Scan for the cell matching the given text and deliver its [x, y] coordinate at center. 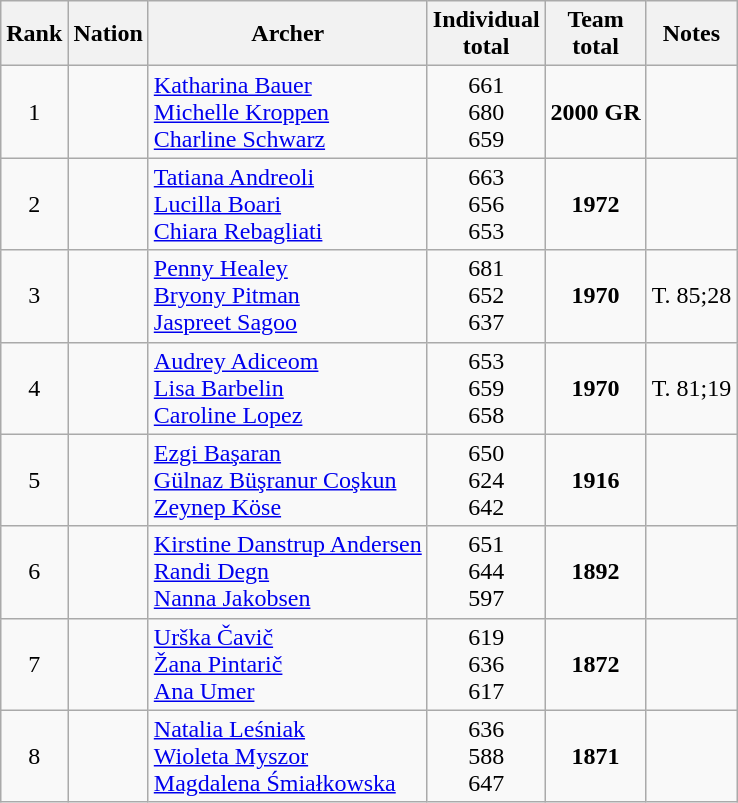
2000 GR [596, 112]
Teamtotal [596, 34]
636588647 [486, 756]
Kirstine Danstrup AndersenRandi DegnNanna Jakobsen [288, 572]
Individualtotal [486, 34]
Urška ČavičŽana PintaričAna Umer [288, 664]
Natalia LeśniakWioleta MyszorMagdalena Śmiałkowska [288, 756]
Katharina BauerMichelle KroppenCharline Schwarz [288, 112]
8 [34, 756]
Rank [34, 34]
1972 [596, 204]
7 [34, 664]
619636617 [486, 664]
Nation [108, 34]
4 [34, 388]
1892 [596, 572]
T. 85;28 [692, 296]
6 [34, 572]
T. 81;19 [692, 388]
1872 [596, 664]
2 [34, 204]
Ezgi BaşaranGülnaz Büşranur CoşkunZeynep Köse [288, 480]
663656653 [486, 204]
1916 [596, 480]
3 [34, 296]
1871 [596, 756]
653659658 [486, 388]
Audrey AdiceomLisa BarbelinCaroline Lopez [288, 388]
1 [34, 112]
661680659 [486, 112]
5 [34, 480]
Notes [692, 34]
651644597 [486, 572]
650624642 [486, 480]
681652637 [486, 296]
Tatiana AndreoliLucilla BoariChiara Rebagliati [288, 204]
Penny HealeyBryony PitmanJaspreet Sagoo [288, 296]
Archer [288, 34]
